From the cell containing the given text, extract its center point as [X, Y] coordinate. 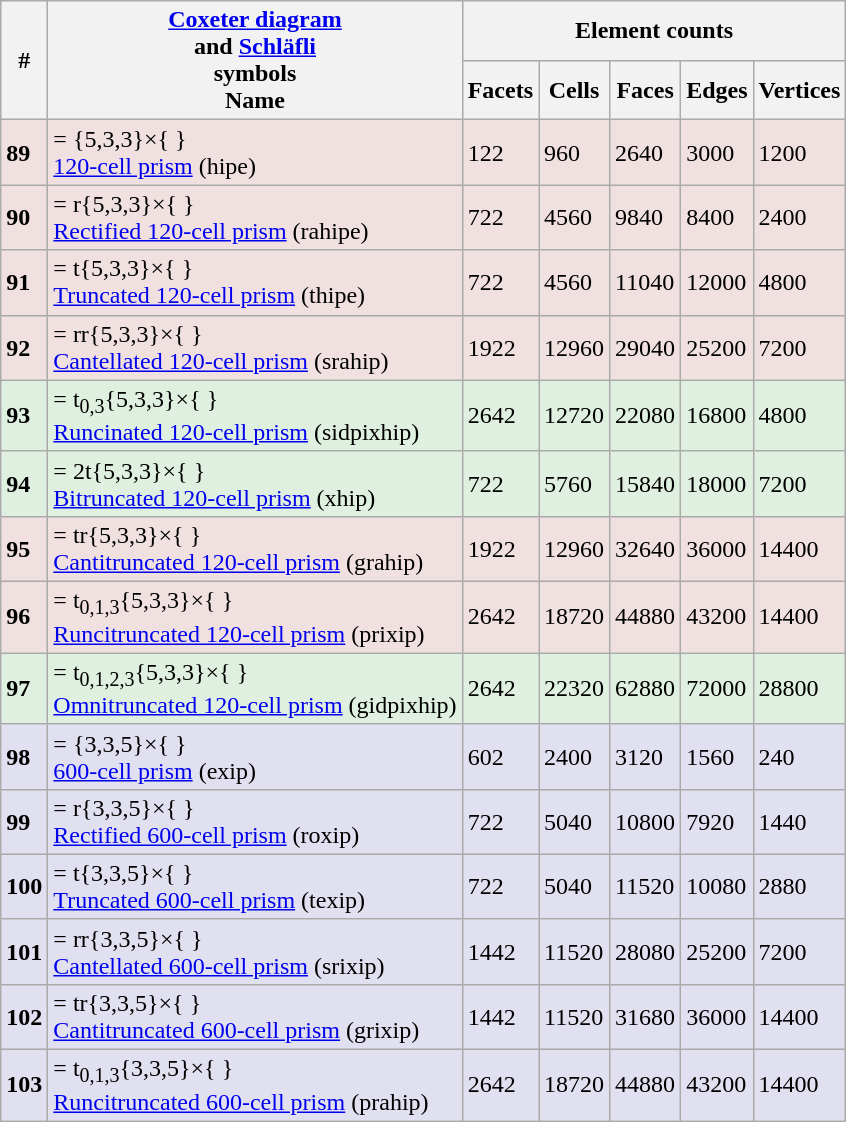
15840 [646, 484]
2880 [800, 886]
240 [800, 756]
2640 [646, 152]
602 [500, 756]
101 [24, 952]
= t0,1,3{5,3,3}×{ }Runcitruncated 120-cell prism (prixip) [255, 618]
10080 [717, 886]
Vertices [800, 90]
10800 [646, 822]
97 [24, 688]
= {5,3,3}×{ }120-cell prism (hipe) [255, 152]
22320 [574, 688]
32640 [646, 548]
12000 [717, 282]
3120 [646, 756]
Cells [574, 90]
= rr{5,3,3}×{ }Cantellated 120-cell prism (srahip) [255, 348]
= t{3,3,5}×{ }Truncated 600-cell prism (texip) [255, 886]
91 [24, 282]
= t0,1,2,3{5,3,3}×{ }Omnitruncated 120-cell prism (gidpixhip) [255, 688]
1200 [800, 152]
1440 [800, 822]
7920 [717, 822]
= r{5,3,3}×{ }Rectified 120-cell prism (rahipe) [255, 218]
99 [24, 822]
Coxeter diagram and SchläflisymbolsName [255, 60]
5760 [574, 484]
28080 [646, 952]
93 [24, 416]
11040 [646, 282]
62880 [646, 688]
29040 [646, 348]
100 [24, 886]
31680 [646, 1016]
12720 [574, 416]
= r{3,3,5}×{ }Rectified 600-cell prism (roxip) [255, 822]
8400 [717, 218]
9840 [646, 218]
122 [500, 152]
96 [24, 618]
103 [24, 1086]
Facets [500, 90]
98 [24, 756]
Element counts [654, 31]
= rr{3,3,5}×{ }Cantellated 600-cell prism (srixip) [255, 952]
Edges [717, 90]
= {3,3,5}×{ }600-cell prism (exip) [255, 756]
= t0,1,3{3,3,5}×{ }Runcitruncated 600-cell prism (prahip) [255, 1086]
# [24, 60]
22080 [646, 416]
95 [24, 548]
89 [24, 152]
= t{5,3,3}×{ }Truncated 120-cell prism (thipe) [255, 282]
102 [24, 1016]
960 [574, 152]
= tr{3,3,5}×{ }Cantitruncated 600-cell prism (grixip) [255, 1016]
3000 [717, 152]
28800 [800, 688]
Faces [646, 90]
92 [24, 348]
72000 [717, 688]
1560 [717, 756]
= 2t{5,3,3}×{ }Bitruncated 120-cell prism (xhip) [255, 484]
90 [24, 218]
94 [24, 484]
18000 [717, 484]
= t0,3{5,3,3}×{ }Runcinated 120-cell prism (sidpixhip) [255, 416]
16800 [717, 416]
= tr{5,3,3}×{ }Cantitruncated 120-cell prism (grahip) [255, 548]
